Output the [x, y] coordinate of the center of the cell containing the given text.  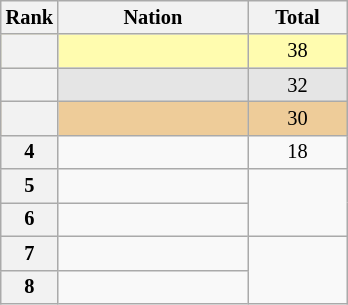
18 [298, 152]
5 [30, 186]
30 [298, 118]
32 [298, 85]
7 [30, 253]
Nation [153, 17]
38 [298, 51]
8 [30, 287]
6 [30, 219]
4 [30, 152]
Total [298, 17]
Rank [30, 17]
